Search for the cell housing the specified text and yield its (X, Y) center coordinate. 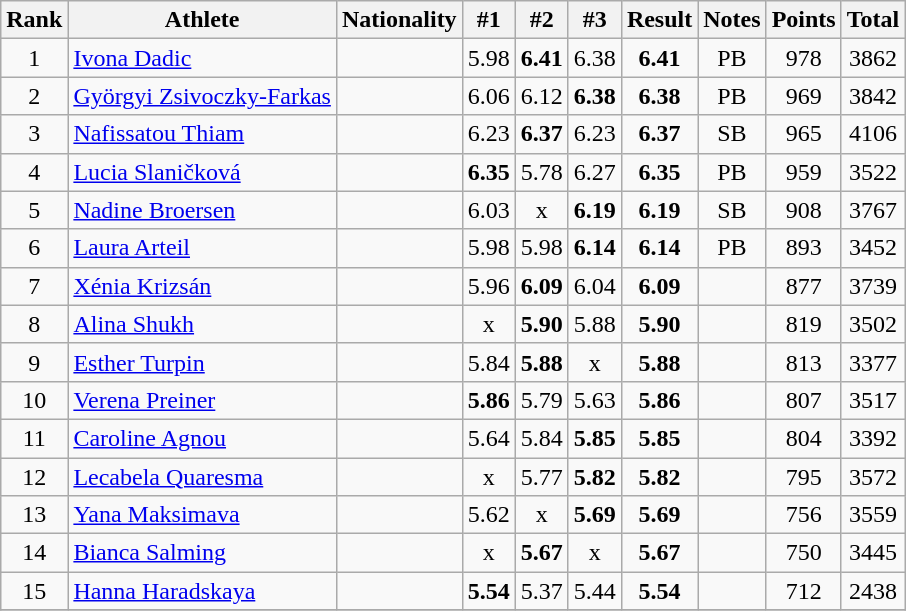
5.63 (594, 400)
3842 (873, 96)
11 (34, 438)
5.79 (542, 400)
Nadine Broersen (202, 210)
3522 (873, 172)
4106 (873, 134)
Nafissatou Thiam (202, 134)
6.03 (488, 210)
5.96 (488, 286)
Laura Arteil (202, 248)
Verena Preiner (202, 400)
3572 (873, 477)
969 (804, 96)
7 (34, 286)
5.62 (488, 515)
965 (804, 134)
5.64 (488, 438)
893 (804, 248)
795 (804, 477)
Notes (732, 20)
5.78 (542, 172)
Result (659, 20)
2438 (873, 591)
Lecabela Quaresma (202, 477)
978 (804, 58)
Nationality (399, 20)
#1 (488, 20)
3377 (873, 362)
3 (34, 134)
2 (34, 96)
Rank (34, 20)
3739 (873, 286)
712 (804, 591)
3862 (873, 58)
4 (34, 172)
804 (804, 438)
5.77 (542, 477)
Athlete (202, 20)
756 (804, 515)
813 (804, 362)
5.44 (594, 591)
1 (34, 58)
877 (804, 286)
Total (873, 20)
3559 (873, 515)
3392 (873, 438)
6.12 (542, 96)
13 (34, 515)
819 (804, 324)
6 (34, 248)
9 (34, 362)
750 (804, 553)
Points (804, 20)
Györgyi Zsivoczky-Farkas (202, 96)
15 (34, 591)
Esther Turpin (202, 362)
8 (34, 324)
807 (804, 400)
#2 (542, 20)
12 (34, 477)
3517 (873, 400)
Lucia Slaničková (202, 172)
6.27 (594, 172)
Ivona Dadic (202, 58)
5.37 (542, 591)
14 (34, 553)
Caroline Agnou (202, 438)
3452 (873, 248)
6.04 (594, 286)
Alina Shukh (202, 324)
5 (34, 210)
3767 (873, 210)
Xénia Krizsán (202, 286)
Bianca Salming (202, 553)
908 (804, 210)
Yana Maksimava (202, 515)
Hanna Haradskaya (202, 591)
#3 (594, 20)
3502 (873, 324)
6.06 (488, 96)
959 (804, 172)
10 (34, 400)
3445 (873, 553)
